Detect which cell encompasses the target text, then output its (x, y) center coordinate. 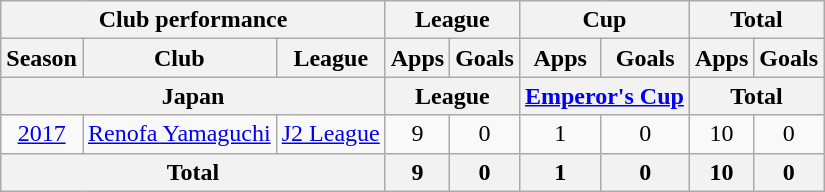
Renofa Yamaguchi (179, 134)
J2 League (330, 134)
Emperor's Cup (604, 96)
2017 (42, 134)
Club (179, 58)
Japan (193, 96)
Club performance (193, 20)
Season (42, 58)
Cup (604, 20)
